Identify which cell holds the provided text, then report its (X, Y) central coordinate. 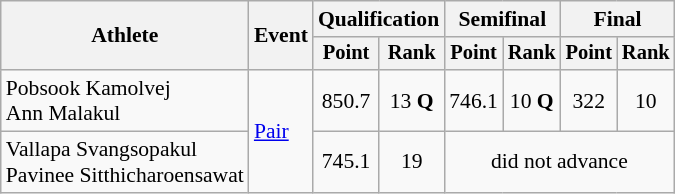
Event (281, 36)
Pair (281, 131)
Athlete (125, 36)
Semifinal (502, 19)
850.7 (346, 100)
did not advance (559, 162)
10 (646, 100)
19 (412, 162)
13 Q (412, 100)
745.1 (346, 162)
746.1 (474, 100)
10 Q (532, 100)
Vallapa SvangsopakulPavinee Sitthicharoensawat (125, 162)
Final (618, 19)
Pobsook KamolvejAnn Malakul (125, 100)
Qualification (378, 19)
322 (589, 100)
